Find where the given text appears and provide that cell's center as [X, Y] coordinate. 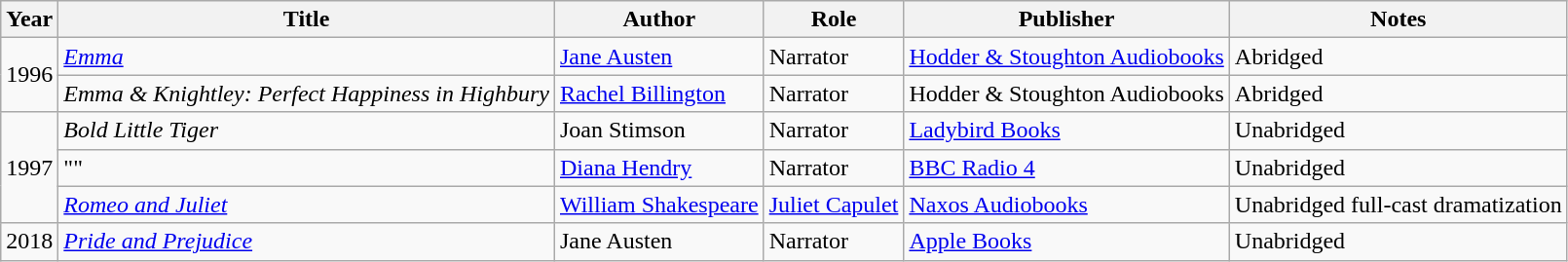
Emma & Knightley: Perfect Happiness in Highbury [307, 94]
Ladybird Books [1066, 131]
Naxos Audiobooks [1066, 205]
Romeo and Juliet [307, 205]
BBC Radio 4 [1066, 168]
Unabridged full-cast dramatization [1399, 205]
William Shakespeare [658, 205]
"" [307, 168]
Emma [307, 56]
1996 [29, 75]
Title [307, 19]
Pride and Prejudice [307, 242]
Role [834, 19]
Joan Stimson [658, 131]
Juliet Capulet [834, 205]
Bold Little Tiger [307, 131]
Rachel Billington [658, 94]
Notes [1399, 19]
Apple Books [1066, 242]
Diana Hendry [658, 168]
2018 [29, 242]
Publisher [1066, 19]
1997 [29, 168]
Year [29, 19]
Author [658, 19]
